From the cell containing the given text, extract its center point as (x, y) coordinate. 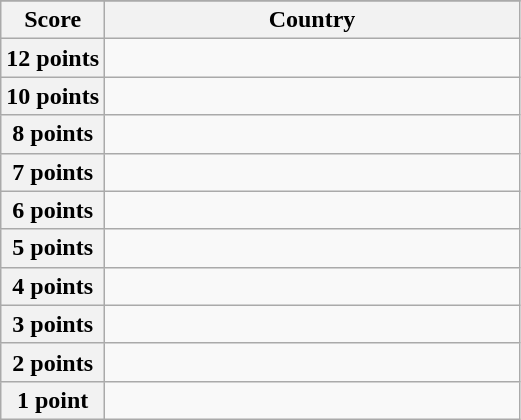
8 points (53, 134)
1 point (53, 400)
6 points (53, 210)
12 points (53, 58)
5 points (53, 248)
3 points (53, 324)
7 points (53, 172)
Country (312, 20)
10 points (53, 96)
4 points (53, 286)
Score (53, 20)
2 points (53, 362)
